Output the [X, Y] coordinate of the center of the cell containing the given text.  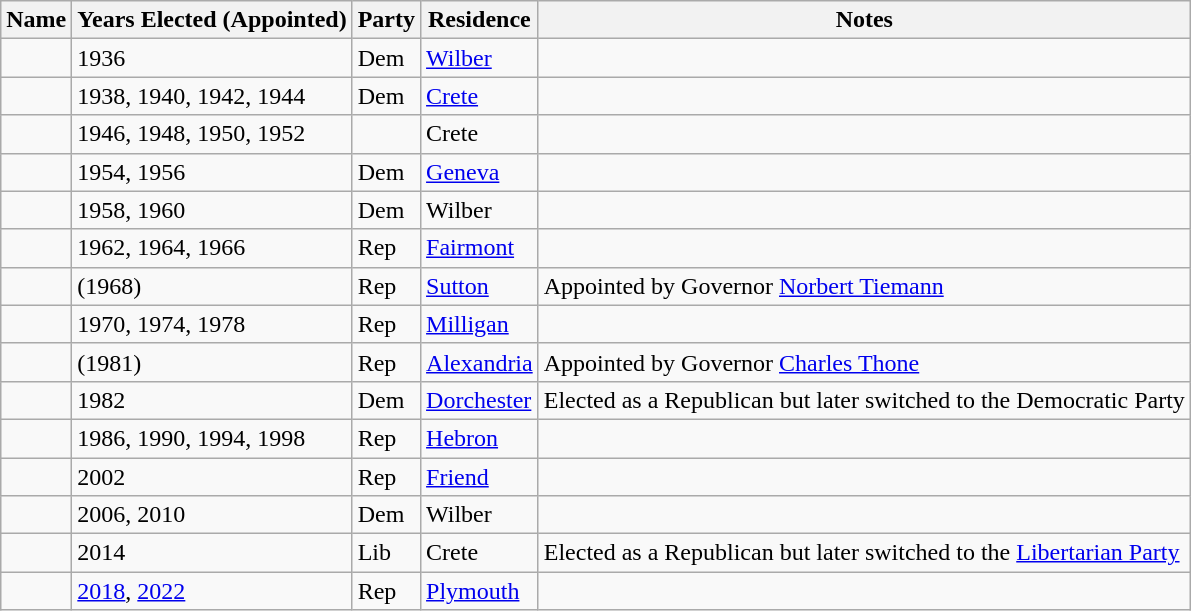
2006, 2010 [212, 515]
Elected as a Republican but later switched to the Libertarian Party [864, 553]
(1981) [212, 362]
Residence [480, 20]
Appointed by Governor Norbert Tiemann [864, 286]
Notes [864, 20]
1938, 1940, 1942, 1944 [212, 96]
1936 [212, 58]
Friend [480, 477]
Fairmont [480, 248]
1986, 1990, 1994, 1998 [212, 438]
Name [36, 20]
Hebron [480, 438]
(1968) [212, 286]
Lib [386, 553]
Appointed by Governor Charles Thone [864, 362]
Dorchester [480, 400]
2002 [212, 477]
Milligan [480, 324]
Alexandria [480, 362]
Years Elected (Appointed) [212, 20]
Plymouth [480, 591]
1982 [212, 400]
2014 [212, 553]
1946, 1948, 1950, 1952 [212, 134]
Geneva [480, 172]
1958, 1960 [212, 210]
1954, 1956 [212, 172]
1962, 1964, 1966 [212, 248]
Party [386, 20]
Sutton [480, 286]
2018, 2022 [212, 591]
Elected as a Republican but later switched to the Democratic Party [864, 400]
1970, 1974, 1978 [212, 324]
